Output the [x, y] coordinate of the center of the cell containing the given text.  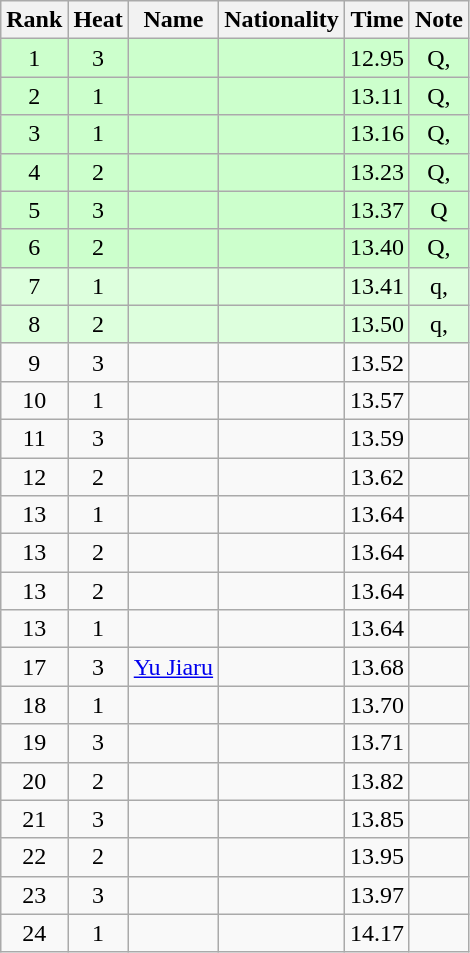
13.68 [376, 667]
10 [34, 400]
11 [34, 438]
14.17 [376, 933]
Name [173, 20]
13.59 [376, 438]
Note [438, 20]
Yu Jiaru [173, 667]
6 [34, 248]
13.82 [376, 781]
13.11 [376, 96]
Nationality [282, 20]
13.57 [376, 400]
13.85 [376, 819]
24 [34, 933]
13.41 [376, 286]
13.16 [376, 134]
Q [438, 210]
23 [34, 895]
Time [376, 20]
18 [34, 705]
13.71 [376, 743]
13.95 [376, 857]
13.23 [376, 172]
12 [34, 477]
4 [34, 172]
13.97 [376, 895]
12.95 [376, 58]
5 [34, 210]
9 [34, 362]
Rank [34, 20]
13.52 [376, 362]
13.62 [376, 477]
20 [34, 781]
19 [34, 743]
17 [34, 667]
13.37 [376, 210]
13.70 [376, 705]
21 [34, 819]
Heat [98, 20]
22 [34, 857]
13.50 [376, 324]
13.40 [376, 248]
7 [34, 286]
8 [34, 324]
